Extract the (X, Y) coordinate from the center of the cell holding the provided text.  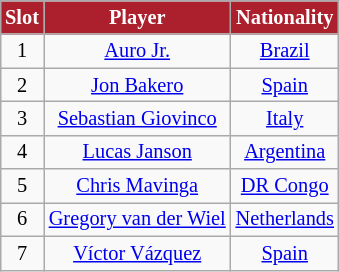
DR Congo (285, 186)
Víctor Vázquez (138, 253)
Player (138, 17)
1 (22, 51)
Brazil (285, 51)
5 (22, 186)
Argentina (285, 152)
7 (22, 253)
2 (22, 85)
Gregory van der Wiel (138, 219)
Jon Bakero (138, 85)
Nationality (285, 17)
Italy (285, 118)
3 (22, 118)
Chris Mavinga (138, 186)
Lucas Janson (138, 152)
4 (22, 152)
Auro Jr. (138, 51)
Slot (22, 17)
Sebastian Giovinco (138, 118)
Netherlands (285, 219)
6 (22, 219)
